Locate the cell with the specified text and output its [x, y] center coordinate. 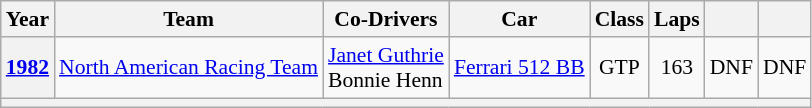
Class [620, 19]
North American Racing Team [188, 68]
Janet Guthrie Bonnie Henn [386, 68]
Laps [677, 19]
163 [677, 68]
Car [520, 19]
GTP [620, 68]
Ferrari 512 BB [520, 68]
1982 [28, 68]
Co-Drivers [386, 19]
Year [28, 19]
Team [188, 19]
